Identify which cell holds the provided text, then report its [x, y] central coordinate. 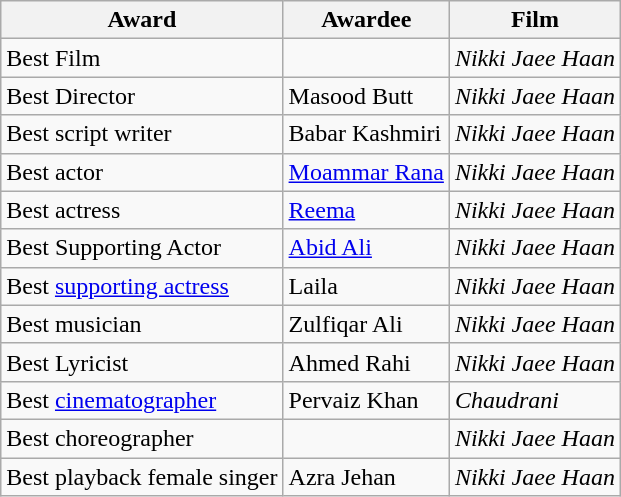
Moammar Rana [366, 172]
Best Film [142, 58]
Zulfiqar Ali [366, 324]
Chaudrani [534, 400]
Laila [366, 286]
Reema [366, 210]
Best Director [142, 96]
Babar Kashmiri [366, 134]
Award [142, 20]
Best cinematographer [142, 400]
Best musician [142, 324]
Best script writer [142, 134]
Best choreographer [142, 438]
Azra Jehan [366, 477]
Masood Butt [366, 96]
Best actress [142, 210]
Film [534, 20]
Abid Ali [366, 248]
Best playback female singer [142, 477]
Awardee [366, 20]
Best supporting actress [142, 286]
Pervaiz Khan [366, 400]
Best actor [142, 172]
Best Supporting Actor [142, 248]
Best Lyricist [142, 362]
Ahmed Rahi [366, 362]
